From the cell containing the given text, extract its center point as [X, Y] coordinate. 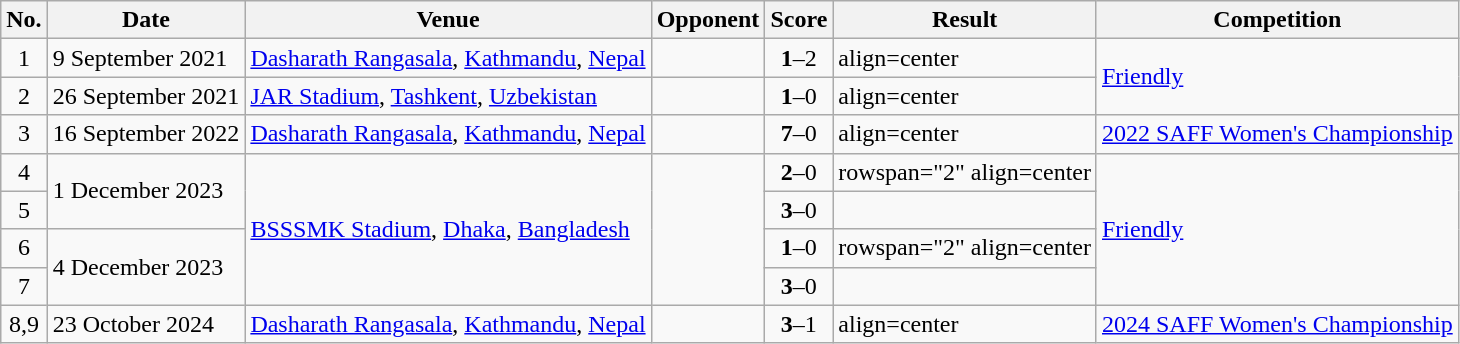
26 September 2021 [146, 96]
1 [24, 58]
7–0 [799, 134]
4 December 2023 [146, 267]
1 December 2023 [146, 191]
No. [24, 20]
Date [146, 20]
23 October 2024 [146, 324]
2024 SAFF Women's Championship [1277, 324]
7 [24, 286]
2022 SAFF Women's Championship [1277, 134]
5 [24, 210]
2–0 [799, 172]
BSSSMK Stadium, Dhaka, Bangladesh [448, 229]
3 [24, 134]
3–1 [799, 324]
Result [965, 20]
9 September 2021 [146, 58]
Venue [448, 20]
2 [24, 96]
8,9 [24, 324]
Opponent [708, 20]
JAR Stadium, Tashkent, Uzbekistan [448, 96]
1–2 [799, 58]
4 [24, 172]
6 [24, 248]
Score [799, 20]
Competition [1277, 20]
16 September 2022 [146, 134]
